For the text-containing cell, return its midpoint in (x, y) coordinate format. 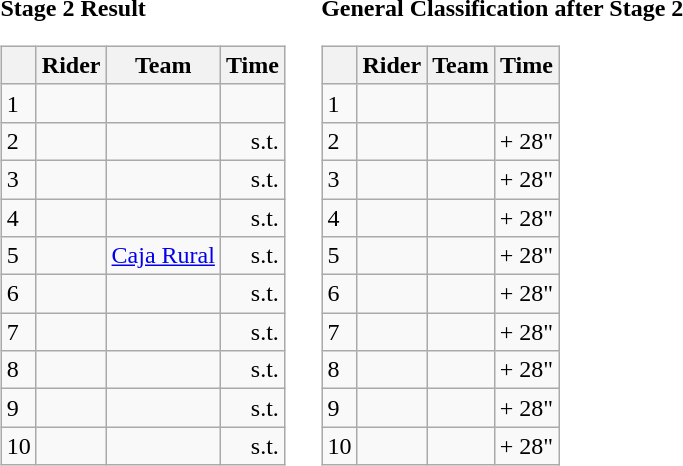
Caja Rural (163, 256)
